Return [x, y] of the center of cell containing provided text 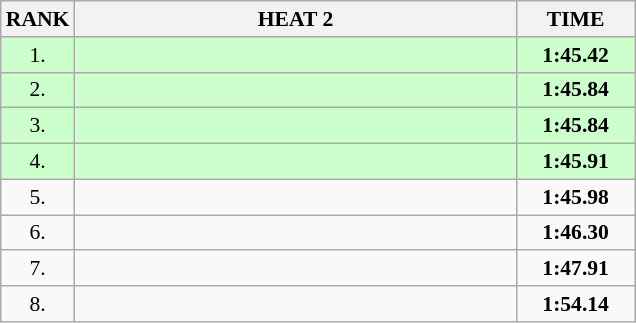
2. [38, 90]
RANK [38, 19]
5. [38, 197]
6. [38, 233]
7. [38, 269]
4. [38, 162]
1:47.91 [576, 269]
1:54.14 [576, 304]
1:45.42 [576, 55]
1:45.98 [576, 197]
TIME [576, 19]
8. [38, 304]
1:45.91 [576, 162]
3. [38, 126]
HEAT 2 [295, 19]
1:46.30 [576, 233]
1. [38, 55]
